Search for the cell housing the specified text and yield its [x, y] center coordinate. 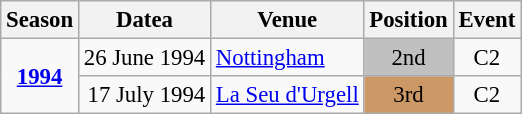
Datea [144, 20]
26 June 1994 [144, 58]
Venue [288, 20]
Event [487, 20]
Season [40, 20]
1994 [40, 76]
Nottingham [288, 58]
La Seu d'Urgell [288, 95]
17 July 1994 [144, 95]
2nd [408, 58]
3rd [408, 95]
Position [408, 20]
